From the cell containing the given text, extract its center point as [X, Y] coordinate. 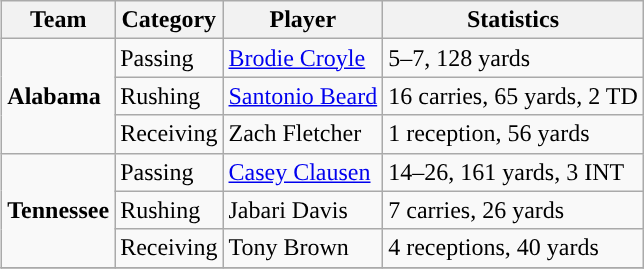
Tony Brown [303, 248]
16 carries, 65 yards, 2 TD [514, 96]
Player [303, 20]
Category [169, 20]
4 receptions, 40 yards [514, 248]
Statistics [514, 20]
7 carries, 26 yards [514, 210]
14–26, 161 yards, 3 INT [514, 172]
Casey Clausen [303, 172]
Jabari Davis [303, 210]
1 reception, 56 yards [514, 134]
Team [58, 20]
Tennessee [58, 210]
Santonio Beard [303, 96]
Brodie Croyle [303, 58]
Zach Fletcher [303, 134]
Alabama [58, 96]
5–7, 128 yards [514, 58]
